Provide the (X, Y) coordinate of the cell's center where the given text is located.  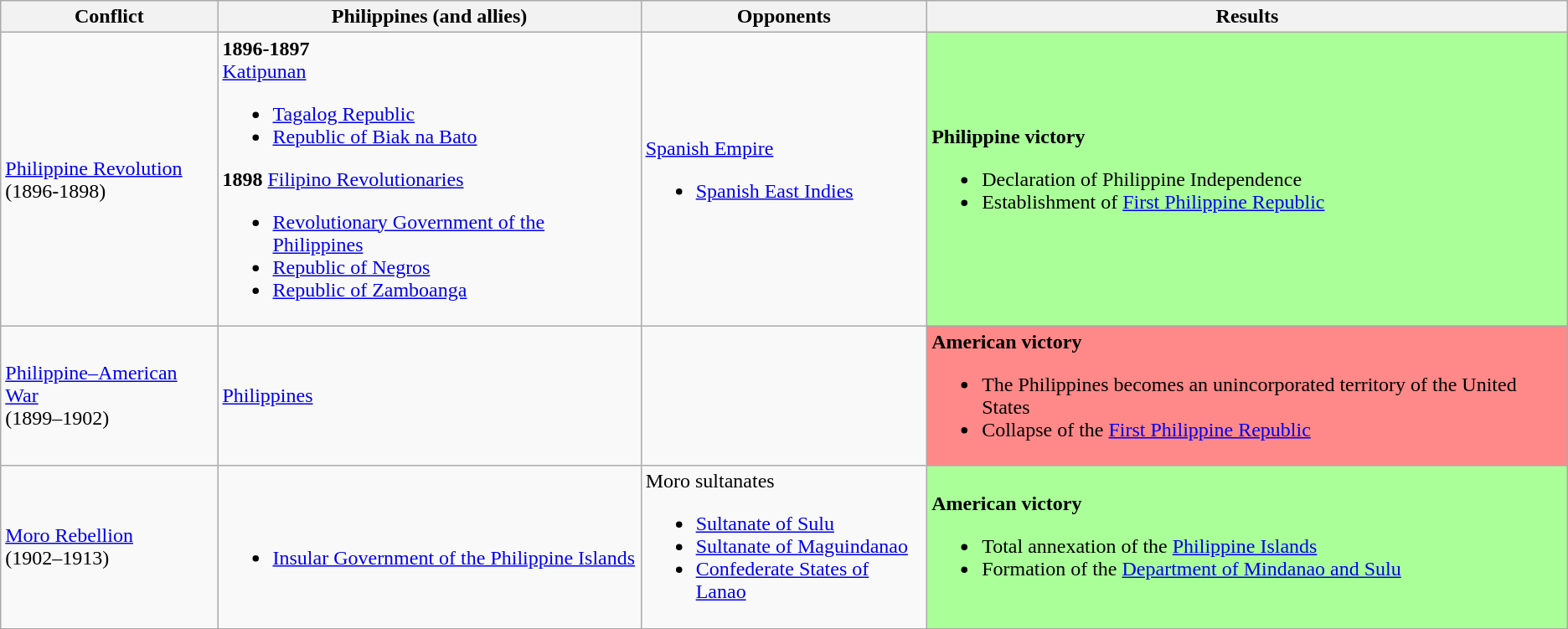
Philippines (and allies) (429, 17)
Philippine–American War(1899–1902) (109, 395)
Moro Rebellion(1902–1913) (109, 547)
Insular Government of the Philippine Islands (429, 547)
Conflict (109, 17)
American victoryTotal annexation of the Philippine IslandsFormation of the Department of Mindanao and Sulu (1248, 547)
American victoryThe Philippines becomes an unincorporated territory of the United StatesCollapse of the First Philippine Republic (1248, 395)
Philippine Revolution(1896-1898) (109, 179)
Spanish Empire Spanish East Indies (784, 179)
Moro sultanates Sultanate of Sulu Sultanate of MaguindanaoConfederate States of Lanao (784, 547)
Results (1248, 17)
Opponents (784, 17)
Philippines (429, 395)
Philippine victoryDeclaration of Philippine IndependenceEstablishment of First Philippine Republic (1248, 179)
